Output the [x, y] coordinate of the center of the cell containing the given text.  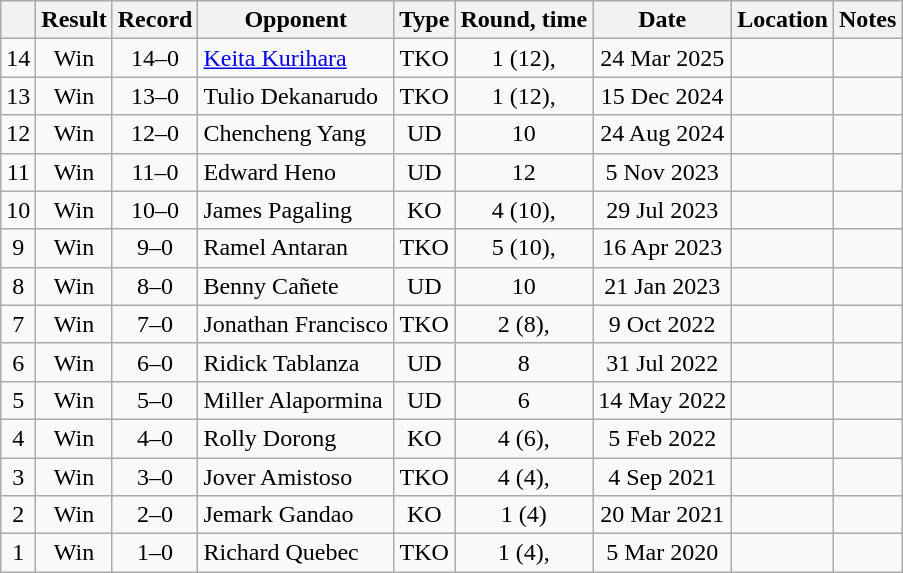
13 [18, 96]
5 (10), [524, 248]
4 (6), [524, 438]
Keita Kurihara [296, 58]
21 Jan 2023 [662, 286]
Date [662, 20]
Ramel Antaran [296, 248]
4 (4), [524, 477]
9 Oct 2022 [662, 324]
7–0 [155, 324]
29 Jul 2023 [662, 210]
8–0 [155, 286]
Richard Quebec [296, 553]
14 May 2022 [662, 400]
1 (4), [524, 553]
Result [74, 20]
24 Mar 2025 [662, 58]
Jonathan Francisco [296, 324]
Ridick Tablanza [296, 362]
3–0 [155, 477]
Benny Cañete [296, 286]
Chencheng Yang [296, 134]
12–0 [155, 134]
5 [18, 400]
Notes [867, 20]
14 [18, 58]
James Pagaling [296, 210]
11 [18, 172]
Tulio Dekanarudo [296, 96]
24 Aug 2024 [662, 134]
3 [18, 477]
Opponent [296, 20]
10–0 [155, 210]
7 [18, 324]
9–0 [155, 248]
Jemark Gandao [296, 515]
4 [18, 438]
4–0 [155, 438]
16 Apr 2023 [662, 248]
15 Dec 2024 [662, 96]
9 [18, 248]
6–0 [155, 362]
1–0 [155, 553]
Miller Alapormina [296, 400]
5–0 [155, 400]
1 (4) [524, 515]
31 Jul 2022 [662, 362]
5 Nov 2023 [662, 172]
13–0 [155, 96]
Edward Heno [296, 172]
Rolly Dorong [296, 438]
4 Sep 2021 [662, 477]
5 Mar 2020 [662, 553]
11–0 [155, 172]
14–0 [155, 58]
Jover Amistoso [296, 477]
20 Mar 2021 [662, 515]
1 [18, 553]
2 (8), [524, 324]
Location [783, 20]
2–0 [155, 515]
5 Feb 2022 [662, 438]
Round, time [524, 20]
4 (10), [524, 210]
2 [18, 515]
Type [424, 20]
Record [155, 20]
